Return [X, Y] of the center of cell containing provided text 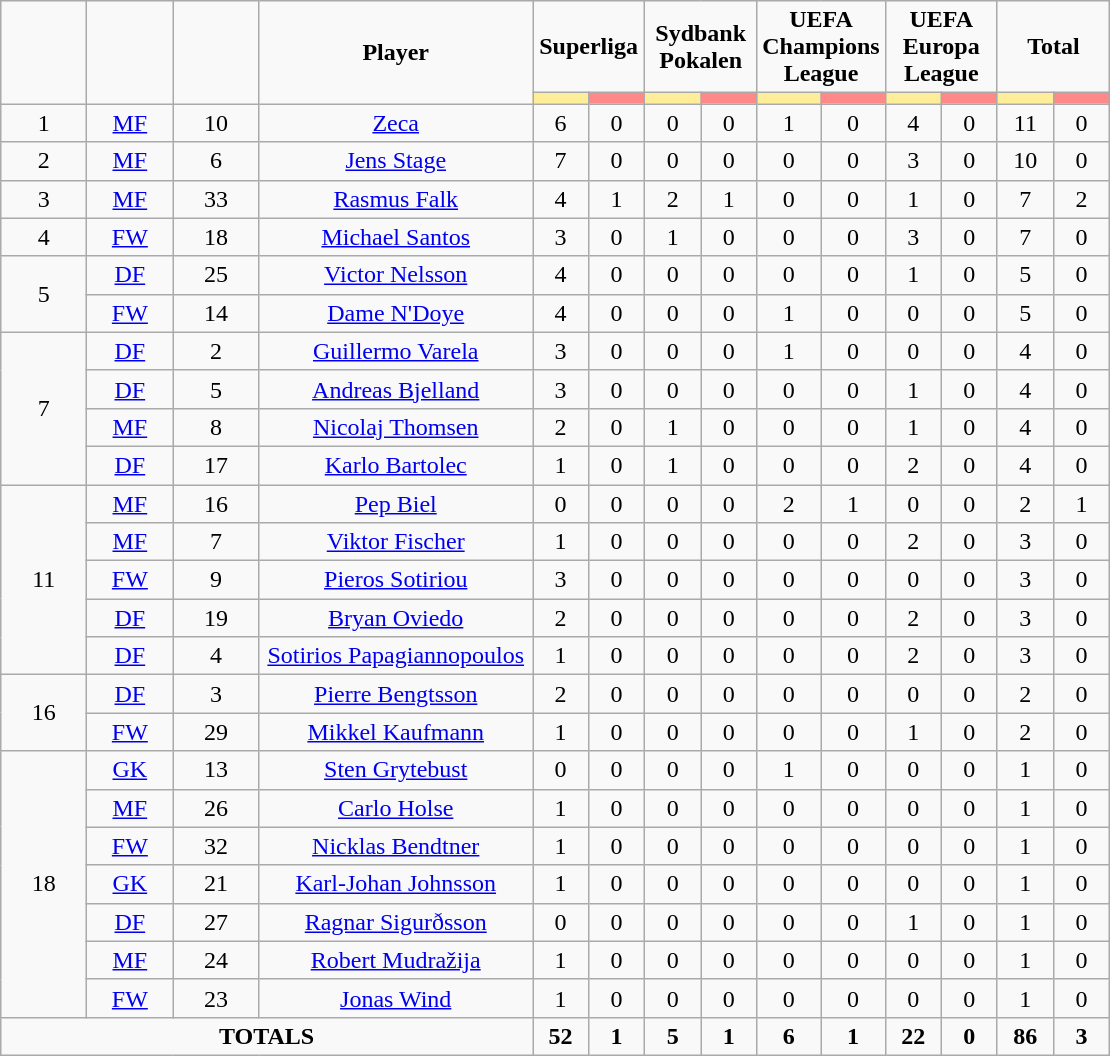
Viktor Fischer [396, 542]
8 [216, 427]
22 [913, 1036]
Carlo Holse [396, 808]
Pierre Bengtsson [396, 694]
Sydbank Pokalen [701, 47]
Karl-Johan Johnsson [396, 884]
Mikkel Kaufmann [396, 732]
Zeca [396, 123]
Dame N'Doye [396, 313]
17 [216, 465]
Player [396, 52]
TOTALS [267, 1036]
86 [1025, 1036]
24 [216, 960]
Michael Santos [396, 237]
UEFA Champions League [821, 47]
Jens Stage [396, 161]
Victor Nelsson [396, 275]
27 [216, 922]
32 [216, 846]
Total [1053, 47]
19 [216, 618]
26 [216, 808]
Rasmus Falk [396, 199]
25 [216, 275]
23 [216, 998]
Robert Mudražija [396, 960]
14 [216, 313]
Guillermo Varela [396, 351]
21 [216, 884]
UEFA Europa League [941, 47]
Nicklas Bendtner [396, 846]
Pieros Sotiriou [396, 580]
29 [216, 732]
33 [216, 199]
Bryan Oviedo [396, 618]
Karlo Bartolec [396, 465]
Nicolaj Thomsen [396, 427]
Pep Biel [396, 503]
Sotirios Papagiannopoulos [396, 656]
52 [560, 1036]
Superliga [588, 47]
Ragnar Sigurðsson [396, 922]
Jonas Wind [396, 998]
Andreas Bjelland [396, 389]
9 [216, 580]
13 [216, 770]
Sten Grytebust [396, 770]
